Pinpoint the cell where the given text exists, returning its [X, Y] midpoint coordinate. 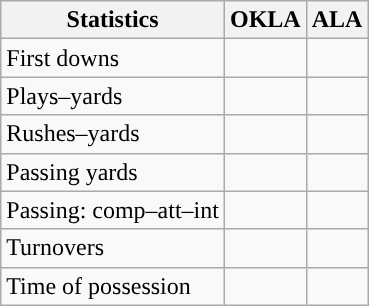
Statistics [113, 20]
Plays–yards [113, 96]
OKLA [265, 20]
Turnovers [113, 248]
Rushes–yards [113, 134]
First downs [113, 58]
Passing: comp–att–int [113, 210]
Time of possession [113, 286]
ALA [337, 20]
Passing yards [113, 172]
